Provide the [X, Y] coordinate of the cell's center where the given text is located.  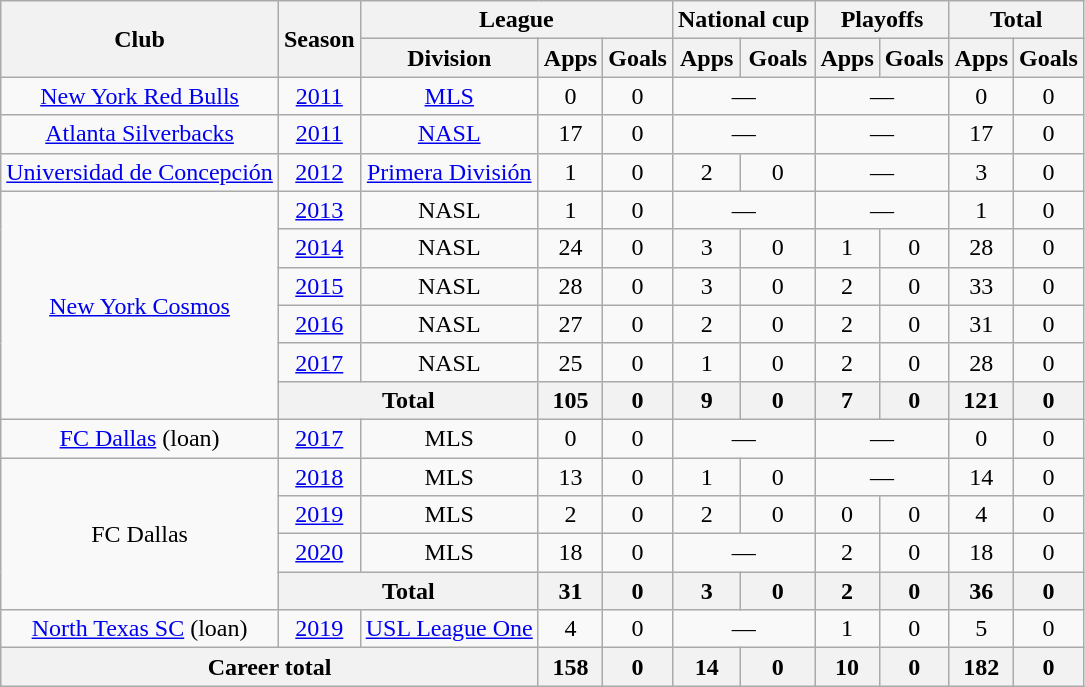
182 [981, 667]
Playoffs [882, 20]
National cup [743, 20]
36 [981, 591]
13 [570, 477]
105 [570, 400]
FC Dallas (loan) [140, 438]
9 [706, 400]
New York Red Bulls [140, 96]
Career total [270, 667]
Universidad de Concepción [140, 172]
2020 [319, 553]
158 [570, 667]
27 [570, 324]
Division [449, 58]
North Texas SC (loan) [140, 629]
25 [570, 362]
33 [981, 286]
2015 [319, 286]
League [516, 20]
24 [570, 248]
Primera División [449, 172]
2012 [319, 172]
2013 [319, 210]
7 [847, 400]
5 [981, 629]
2016 [319, 324]
Season [319, 39]
FC Dallas [140, 534]
USL League One [449, 629]
10 [847, 667]
Atlanta Silverbacks [140, 134]
2014 [319, 248]
New York Cosmos [140, 305]
2018 [319, 477]
121 [981, 400]
Club [140, 39]
